For the text-containing cell, return its midpoint in [X, Y] coordinate format. 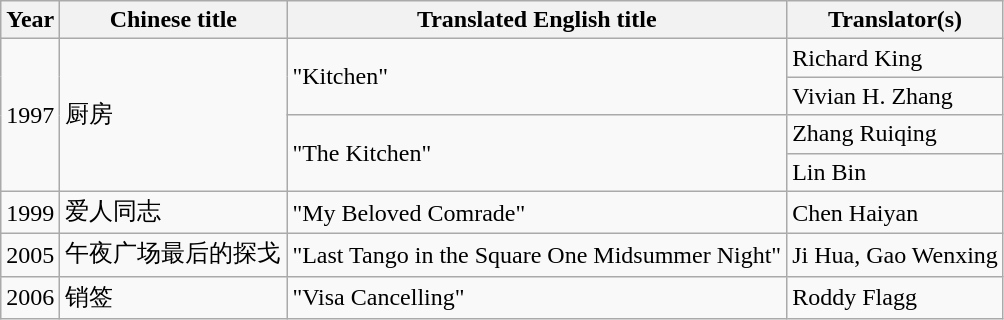
"Kitchen" [537, 77]
销签 [174, 298]
Lin Bin [896, 172]
爱人同志 [174, 212]
2006 [30, 298]
Ji Hua, Gao Wenxing [896, 256]
Chen Haiyan [896, 212]
午夜广场最后的探戈 [174, 256]
Zhang Ruiqing [896, 134]
Translated English title [537, 20]
Roddy Flagg [896, 298]
1999 [30, 212]
Translator(s) [896, 20]
厨房 [174, 115]
"Visa Cancelling" [537, 298]
Chinese title [174, 20]
"My Beloved Comrade" [537, 212]
Richard King [896, 58]
Vivian H. Zhang [896, 96]
"The Kitchen" [537, 153]
2005 [30, 256]
"Last Tango in the Square One Midsummer Night" [537, 256]
1997 [30, 115]
Year [30, 20]
